Pinpoint the cell where the given text exists, returning its (X, Y) midpoint coordinate. 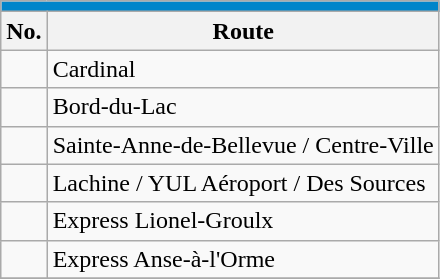
Route (243, 31)
Cardinal (243, 69)
Bord-du-Lac (243, 107)
No. (24, 31)
Sainte-Anne-de-Bellevue / Centre-Ville (243, 145)
Express Anse-à-l'Orme (243, 259)
Lachine / YUL Aéroport / Des Sources (243, 183)
Express Lionel-Groulx (243, 221)
